Scan for the cell matching the given text and deliver its (X, Y) coordinate at center. 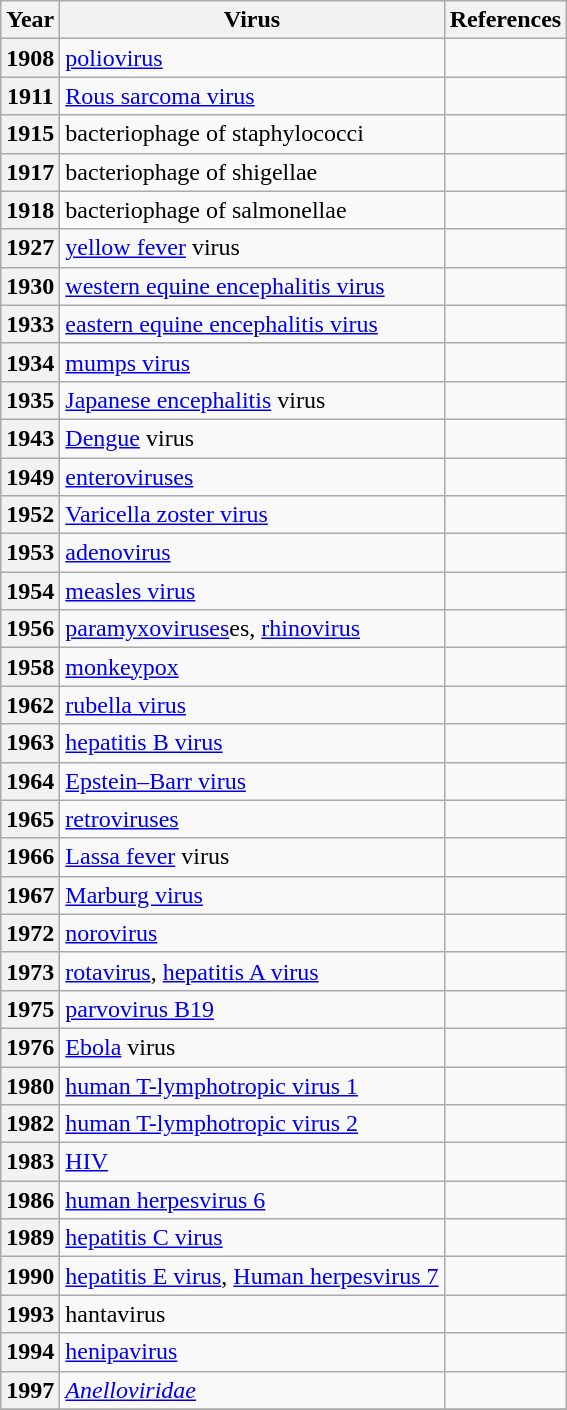
Epstein–Barr virus (252, 781)
Dengue virus (252, 438)
mumps virus (252, 362)
1976 (30, 1047)
bacteriophage of staphylococci (252, 134)
1972 (30, 933)
human T-lymphotropic virus 2 (252, 1124)
Ebola virus (252, 1047)
Lassa fever virus (252, 857)
1949 (30, 477)
HIV (252, 1162)
paramyxoviruseses, rhinovirus (252, 629)
retroviruses (252, 819)
1933 (30, 324)
hepatitis E virus, Human herpesvirus 7 (252, 1276)
bacteriophage of shigellae (252, 172)
Japanese encephalitis virus (252, 400)
measles virus (252, 591)
Year (30, 20)
henipavirus (252, 1352)
1964 (30, 781)
1954 (30, 591)
rubella virus (252, 705)
poliovirus (252, 58)
parvovirus B19 (252, 1009)
1918 (30, 210)
western equine encephalitis virus (252, 286)
hantavirus (252, 1314)
Anelloviridae (252, 1390)
1989 (30, 1238)
1994 (30, 1352)
1935 (30, 400)
1958 (30, 667)
1983 (30, 1162)
1982 (30, 1124)
1980 (30, 1085)
1997 (30, 1390)
1915 (30, 134)
1990 (30, 1276)
1953 (30, 553)
eastern equine encephalitis virus (252, 324)
1966 (30, 857)
enteroviruses (252, 477)
1934 (30, 362)
Marburg virus (252, 895)
human herpesvirus 6 (252, 1200)
1927 (30, 248)
1908 (30, 58)
rotavirus, hepatitis A virus (252, 971)
1975 (30, 1009)
1930 (30, 286)
1962 (30, 705)
adenovirus (252, 553)
1956 (30, 629)
1911 (30, 96)
1973 (30, 971)
norovirus (252, 933)
1967 (30, 895)
yellow fever virus (252, 248)
human T-lymphotropic virus 1 (252, 1085)
1963 (30, 743)
1952 (30, 515)
Virus (252, 20)
Rous sarcoma virus (252, 96)
monkeypox (252, 667)
1943 (30, 438)
bacteriophage of salmonellae (252, 210)
hepatitis B virus (252, 743)
1986 (30, 1200)
1965 (30, 819)
1993 (30, 1314)
Varicella zoster virus (252, 515)
References (506, 20)
hepatitis C virus (252, 1238)
1917 (30, 172)
